From the cell containing the given text, extract its center point as (X, Y) coordinate. 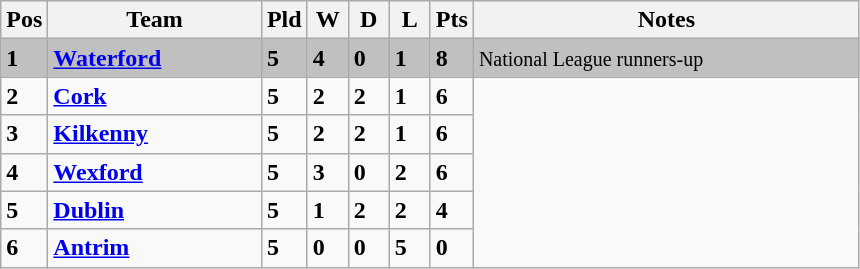
D (368, 20)
Pos (24, 20)
Pts (452, 20)
National League runners-up (666, 58)
Team (155, 20)
Wexford (155, 172)
Notes (666, 20)
W (328, 20)
Cork (155, 96)
Kilkenny (155, 134)
Waterford (155, 58)
Antrim (155, 248)
8 (452, 58)
L (410, 20)
Dublin (155, 210)
Pld (284, 20)
